Return the (X, Y) coordinate for the center point of the cell that contains the specified text.  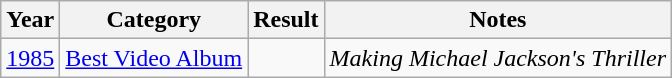
Making Michael Jackson's Thriller (498, 58)
Notes (498, 20)
Year (30, 20)
Category (154, 20)
Result (286, 20)
Best Video Album (154, 58)
1985 (30, 58)
